Provide the [x, y] coordinate of the cell's center where the given text is located.  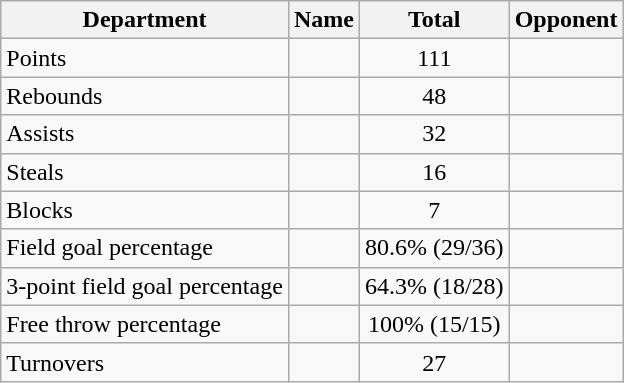
Rebounds [145, 96]
111 [434, 58]
Name [324, 20]
Free throw percentage [145, 324]
64.3% (18/28) [434, 286]
Points [145, 58]
Field goal percentage [145, 248]
Assists [145, 134]
3-point field goal percentage [145, 286]
Department [145, 20]
Turnovers [145, 362]
80.6% (29/36) [434, 248]
Total [434, 20]
100% (15/15) [434, 324]
48 [434, 96]
Opponent [566, 20]
Blocks [145, 210]
7 [434, 210]
Steals [145, 172]
32 [434, 134]
27 [434, 362]
16 [434, 172]
